Determine the (X, Y) coordinate at the center of the cell enclosing the given text.  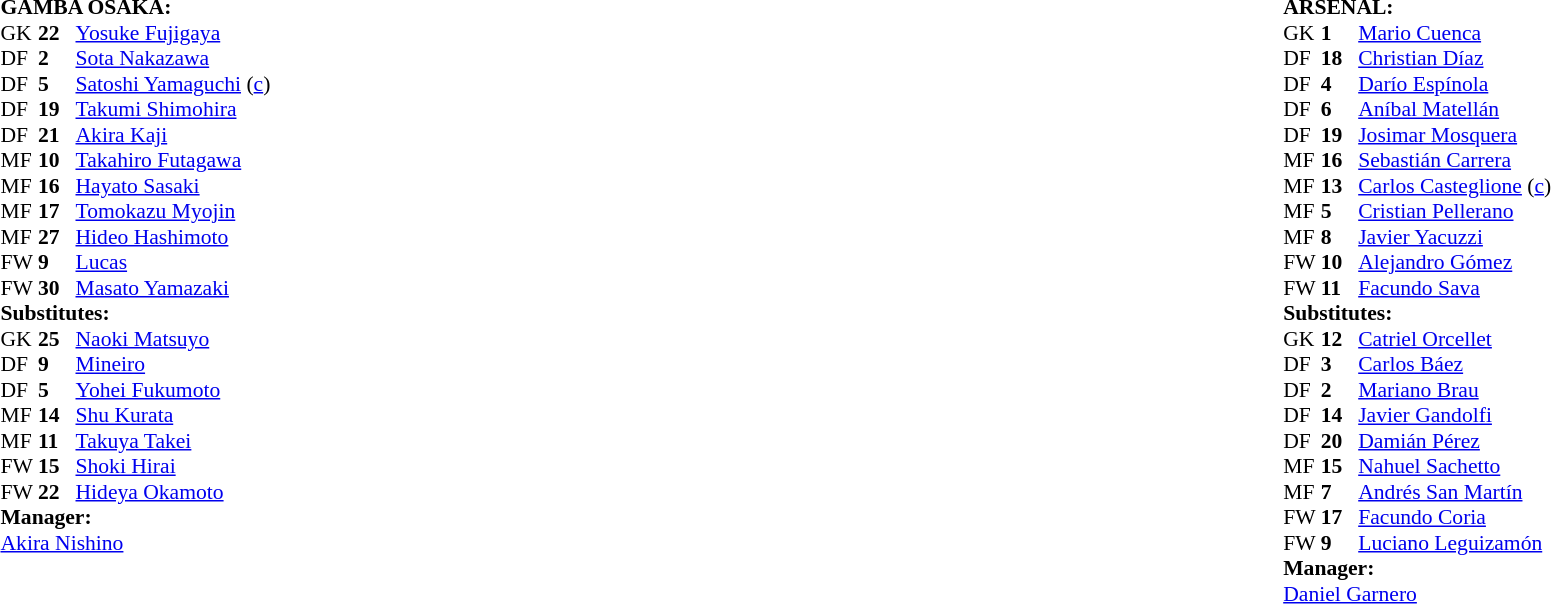
Akira Kaji (174, 135)
Takahiro Futagawa (174, 161)
Facundo Coria (1454, 517)
Javier Yacuzzi (1454, 237)
Catriel Orcellet (1454, 339)
Lucas (174, 263)
Luciano Leguizamón (1454, 543)
Cristian Pellerano (1454, 211)
Hayato Sasaki (174, 186)
Damián Pérez (1454, 441)
4 (1340, 84)
13 (1340, 186)
Sota Nakazawa (174, 59)
20 (1340, 441)
Facundo Sava (1454, 288)
Takuya Takei (174, 441)
Satoshi Yamaguchi (c) (174, 84)
Tomokazu Myojin (174, 211)
Andrés San Martín (1454, 492)
Christian Díaz (1454, 59)
Hideya Okamoto (174, 492)
Nahuel Sachetto (1454, 467)
Alejandro Gómez (1454, 263)
Carlos Casteglione (c) (1454, 186)
Hideo Hashimoto (174, 237)
30 (57, 288)
Carlos Báez (1454, 365)
Akira Nishino (135, 543)
Mario Cuenca (1454, 33)
Shu Kurata (174, 415)
Mineiro (174, 365)
Mariano Brau (1454, 390)
Josimar Mosquera (1454, 135)
Naoki Matsuyo (174, 339)
Takumi Shimohira (174, 109)
12 (1340, 339)
1 (1340, 33)
21 (57, 135)
25 (57, 339)
3 (1340, 365)
6 (1340, 109)
Masato Yamazaki (174, 288)
Shoki Hirai (174, 467)
Yosuke Fujigaya (174, 33)
27 (57, 237)
Darío Espínola (1454, 84)
Javier Gandolfi (1454, 415)
Yohei Fukumoto (174, 390)
Aníbal Matellán (1454, 109)
Sebastián Carrera (1454, 161)
7 (1340, 492)
18 (1340, 59)
8 (1340, 237)
